Pinpoint the cell where the given text exists, returning its [x, y] midpoint coordinate. 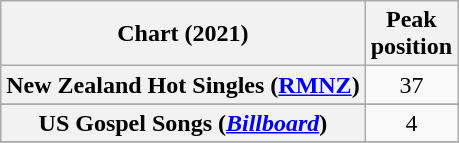
37 [411, 85]
4 [411, 123]
Peakposition [411, 34]
New Zealand Hot Singles (RMNZ) [183, 85]
Chart (2021) [183, 34]
US Gospel Songs (Billboard) [183, 123]
